Return the [X, Y] coordinate for the center point of the cell that contains the specified text.  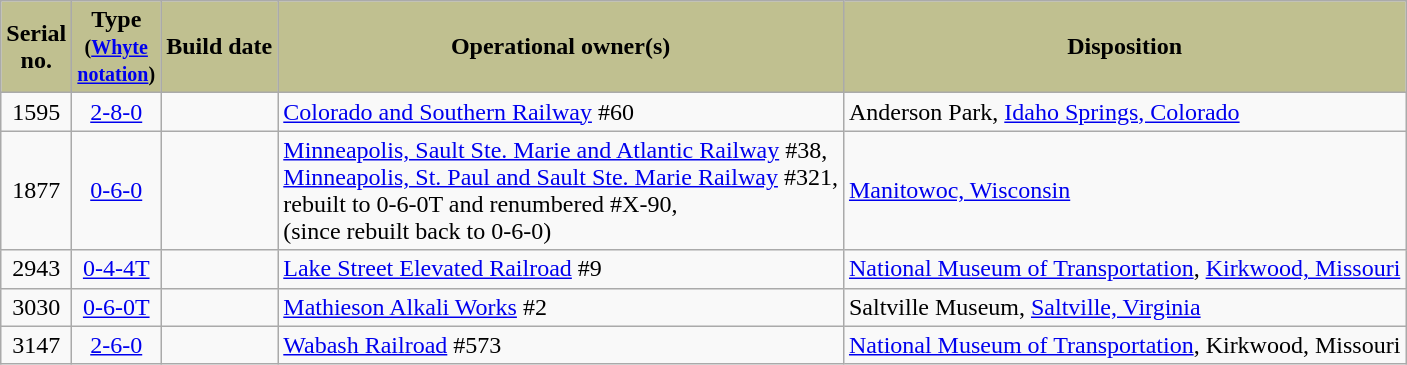
Anderson Park, Idaho Springs, Colorado [1124, 112]
Type(Whytenotation) [116, 47]
0-6-0T [116, 307]
Colorado and Southern Railway #60 [561, 112]
Manitowoc, Wisconsin [1124, 190]
Lake Street Elevated Railroad #9 [561, 269]
Operational owner(s) [561, 47]
Saltville Museum, Saltville, Virginia [1124, 307]
1595 [36, 112]
Serialno. [36, 47]
1877 [36, 190]
3030 [36, 307]
Mathieson Alkali Works #2 [561, 307]
Build date [220, 47]
3147 [36, 345]
2943 [36, 269]
0-4-4T [116, 269]
2-6-0 [116, 345]
0-6-0 [116, 190]
2-8-0 [116, 112]
Wabash Railroad #573 [561, 345]
Disposition [1124, 47]
